Extract the (X, Y) coordinate from the center of the cell holding the provided text.  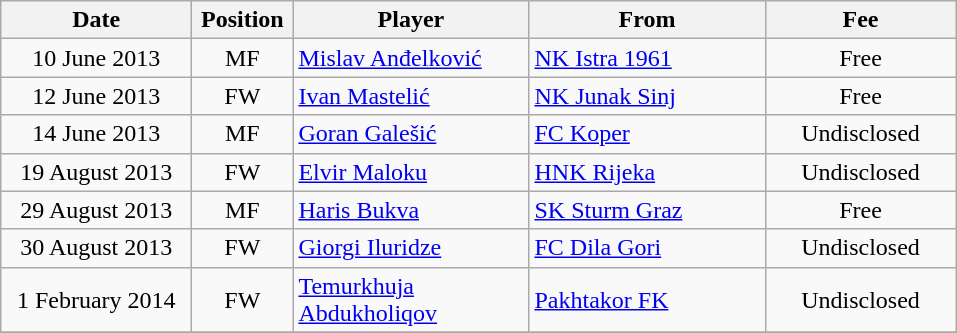
19 August 2013 (96, 172)
Elvir Maloku (411, 172)
NK Istra 1961 (647, 58)
Date (96, 20)
HNK Rijeka (647, 172)
30 August 2013 (96, 248)
Mislav Anđelković (411, 58)
29 August 2013 (96, 210)
Position (242, 20)
From (647, 20)
NK Junak Sinj (647, 96)
14 June 2013 (96, 134)
1 February 2014 (96, 300)
SK Sturm Graz (647, 210)
Ivan Mastelić (411, 96)
12 June 2013 (96, 96)
Pakhtakor FK (647, 300)
Player (411, 20)
Giorgi Iluridze (411, 248)
Fee (860, 20)
Goran Galešić (411, 134)
FC Dila Gori (647, 248)
Haris Bukva (411, 210)
Temurkhuja Abdukholiqov (411, 300)
FC Koper (647, 134)
10 June 2013 (96, 58)
